Provide the (X, Y) coordinate of the cell's center where the given text is located.  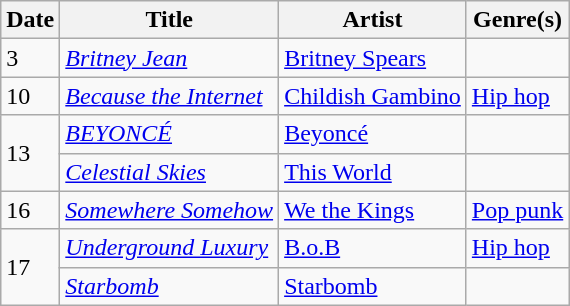
Date (30, 20)
Pop punk (517, 210)
3 (30, 58)
This World (373, 172)
Title (170, 20)
Because the Internet (170, 96)
13 (30, 153)
Somewhere Somehow (170, 210)
B.o.B (373, 248)
Celestial Skies (170, 172)
Britney Spears (373, 58)
Underground Luxury (170, 248)
Britney Jean (170, 58)
BEYONCÉ (170, 134)
Genre(s) (517, 20)
Childish Gambino (373, 96)
We the Kings (373, 210)
10 (30, 96)
16 (30, 210)
17 (30, 267)
Beyoncé (373, 134)
Artist (373, 20)
